Find where the given text appears and provide that cell's center as [X, Y] coordinate. 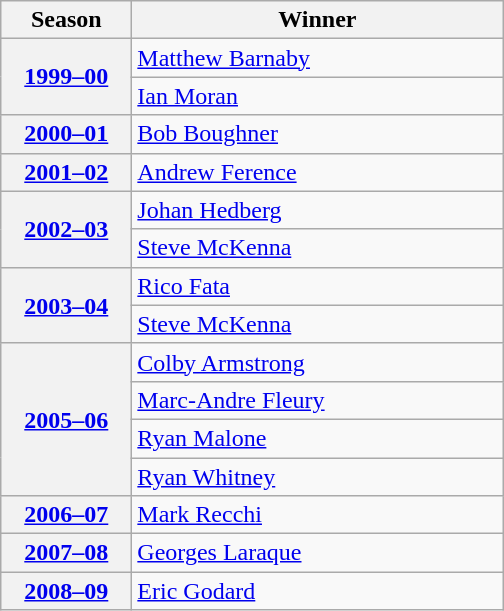
Ryan Whitney [318, 477]
Winner [318, 20]
2006–07 [66, 515]
Mark Recchi [318, 515]
2008–09 [66, 591]
Season [66, 20]
2005–06 [66, 419]
Georges Laraque [318, 553]
2003–04 [66, 305]
Marc-Andre Fleury [318, 400]
2001–02 [66, 172]
2007–08 [66, 553]
2002–03 [66, 229]
Ryan Malone [318, 438]
Matthew Barnaby [318, 58]
2000–01 [66, 134]
Eric Godard [318, 591]
Rico Fata [318, 286]
Johan Hedberg [318, 210]
Colby Armstrong [318, 362]
1999–00 [66, 77]
Ian Moran [318, 96]
Bob Boughner [318, 134]
Andrew Ference [318, 172]
